Identify which cell holds the provided text, then report its [X, Y] central coordinate. 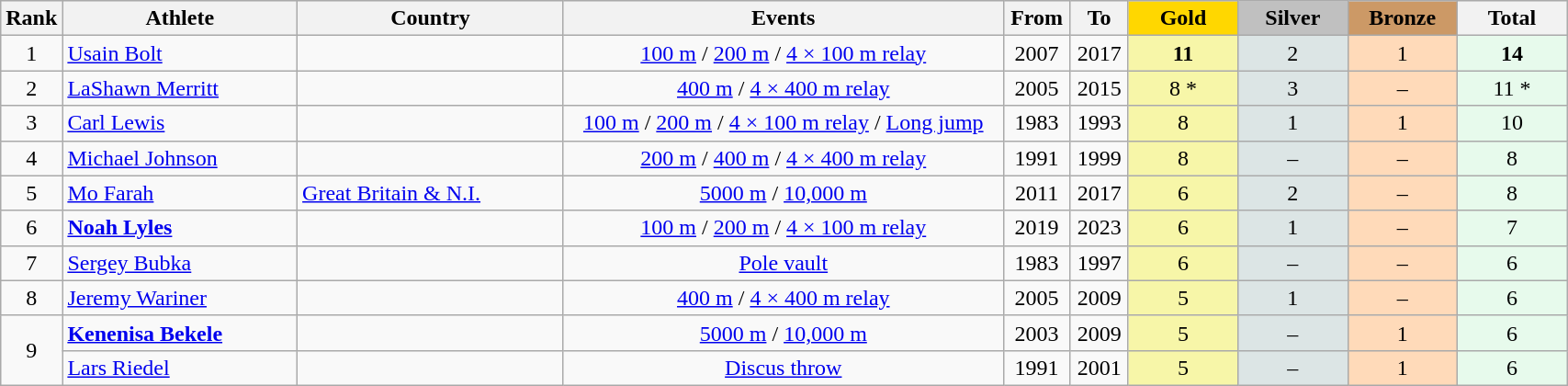
From [1036, 18]
Gold [1183, 18]
LaShawn Merritt [180, 88]
Lars Riedel [180, 368]
200 m / 400 m / 4 × 400 m relay [783, 158]
11 [1183, 53]
11 * [1512, 88]
10 [1512, 123]
2003 [1036, 333]
Mo Farah [180, 193]
Events [783, 18]
Rank [31, 18]
1997 [1099, 263]
Sergey Bubka [180, 263]
Bronze [1402, 18]
14 [1512, 53]
Country [431, 18]
Pole vault [783, 263]
8 * [1183, 88]
Jeremy Wariner [180, 298]
4 [31, 158]
2007 [1036, 53]
Athlete [180, 18]
Silver [1293, 18]
Great Britain & N.I. [431, 193]
2001 [1099, 368]
Noah Lyles [180, 228]
Discus throw [783, 368]
Michael Johnson [180, 158]
Total [1512, 18]
2015 [1099, 88]
100 m / 200 m / 4 × 100 m relay / Long jump [783, 123]
2019 [1036, 228]
2011 [1036, 193]
9 [31, 350]
2023 [1099, 228]
Carl Lewis [180, 123]
1999 [1099, 158]
1993 [1099, 123]
To [1099, 18]
Usain Bolt [180, 53]
Kenenisa Bekele [180, 333]
